Locate the cell with the specified text and output its (X, Y) center coordinate. 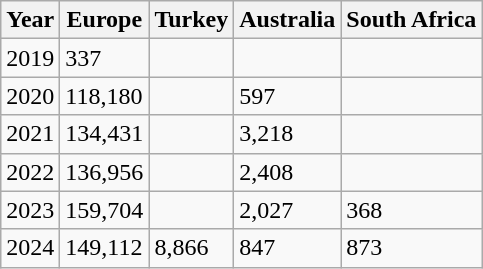
8,866 (192, 248)
136,956 (104, 172)
Australia (288, 20)
149,112 (104, 248)
Year (30, 20)
2,027 (288, 210)
337 (104, 58)
2019 (30, 58)
368 (412, 210)
2021 (30, 134)
2022 (30, 172)
South Africa (412, 20)
873 (412, 248)
134,431 (104, 134)
2,408 (288, 172)
3,218 (288, 134)
Turkey (192, 20)
2020 (30, 96)
2024 (30, 248)
597 (288, 96)
159,704 (104, 210)
118,180 (104, 96)
2023 (30, 210)
847 (288, 248)
Europe (104, 20)
